From the cell containing the given text, extract its center point as [x, y] coordinate. 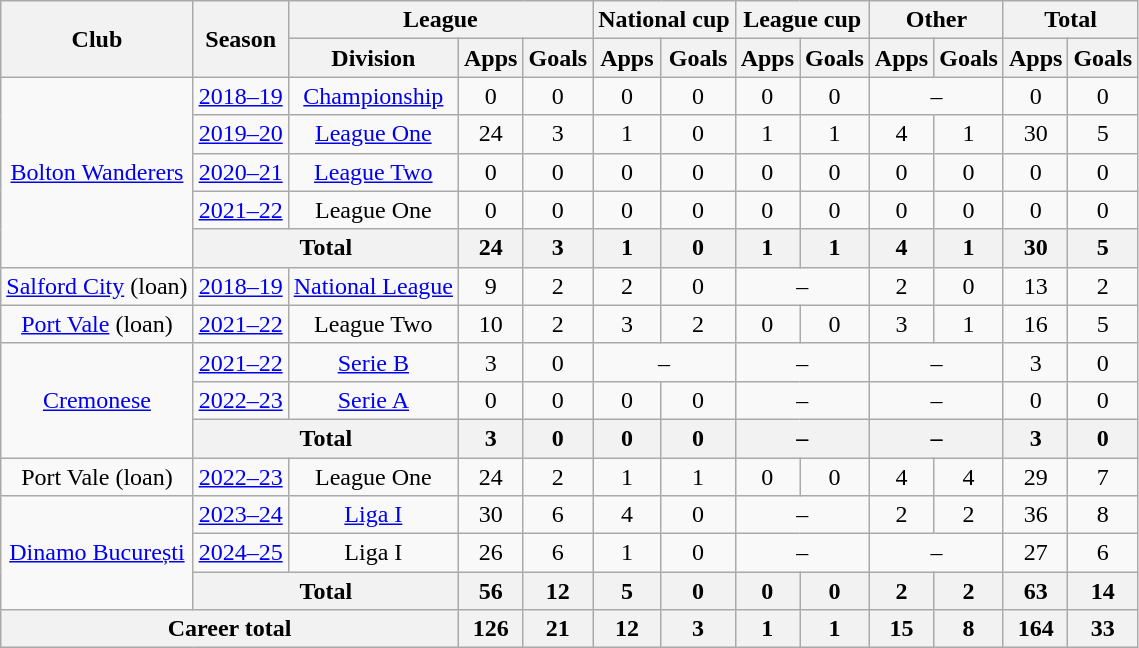
13 [1035, 286]
36 [1035, 515]
Bolton Wanderers [97, 172]
26 [491, 553]
7 [1103, 477]
2024–25 [240, 553]
National cup [664, 20]
Salford City (loan) [97, 286]
League [440, 20]
Division [373, 58]
21 [558, 629]
164 [1035, 629]
63 [1035, 591]
33 [1103, 629]
Dinamo București [97, 553]
9 [491, 286]
10 [491, 324]
Championship [373, 96]
126 [491, 629]
Career total [230, 629]
Season [240, 39]
Cremonese [97, 400]
Serie B [373, 362]
Serie A [373, 400]
56 [491, 591]
29 [1035, 477]
15 [901, 629]
2019–20 [240, 134]
Other [936, 20]
27 [1035, 553]
16 [1035, 324]
League cup [802, 20]
National League [373, 286]
14 [1103, 591]
Club [97, 39]
2020–21 [240, 172]
2023–24 [240, 515]
